Detect which cell encompasses the target text, then output its [X, Y] center coordinate. 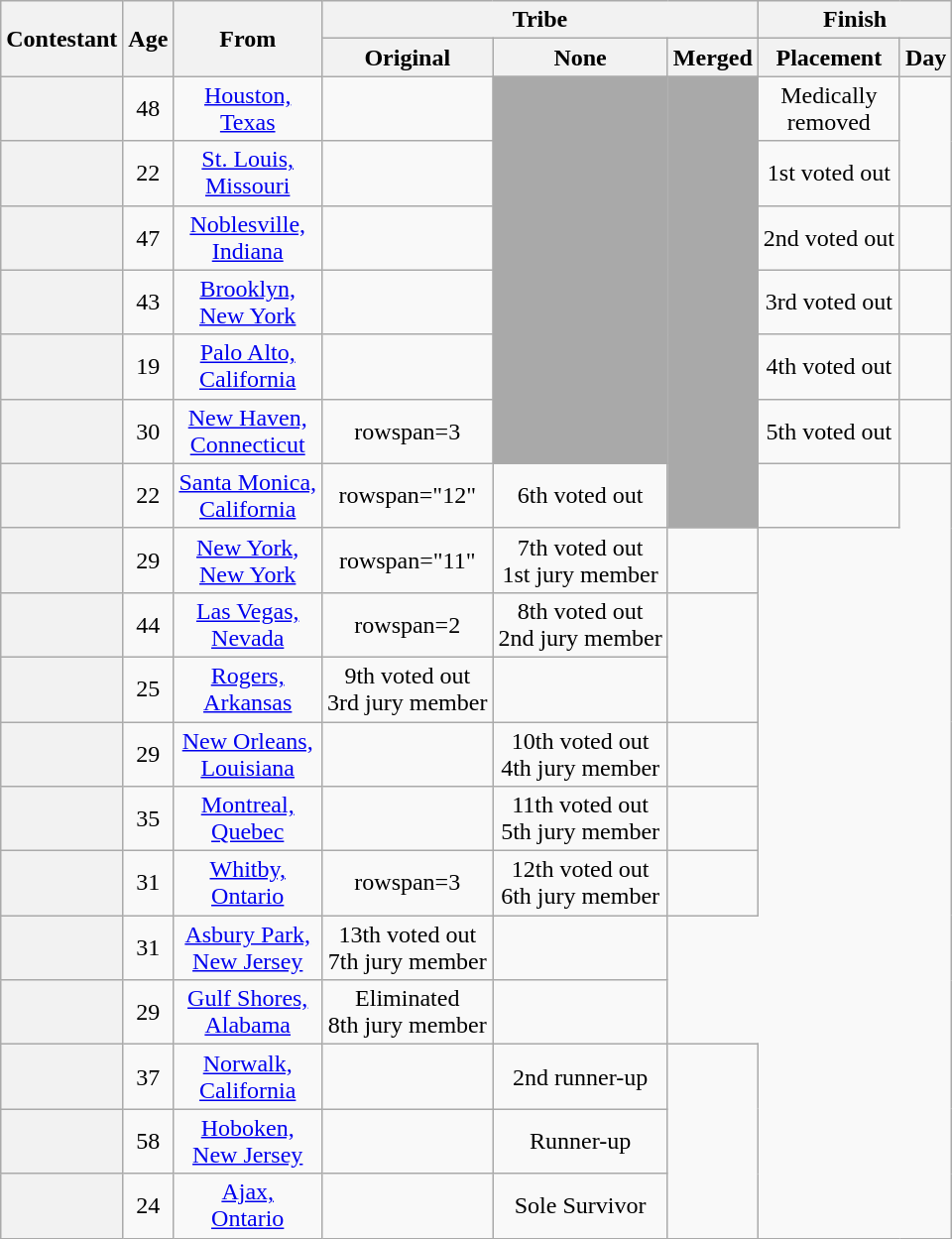
St. Louis,Missouri [248, 173]
New Orleans,Louisiana [248, 754]
Ajax,Ontario [248, 1206]
Whitby,Ontario [248, 883]
3rd voted out [829, 302]
From [248, 39]
Placement [829, 58]
2nd voted out [829, 238]
Gulf Shores,Alabama [248, 1012]
19 [149, 367]
11th voted out5th jury member [580, 819]
10th voted out4th jury member [580, 754]
8th voted out2nd jury member [580, 625]
Rogers,Arkansas [248, 688]
Houston,Texas [248, 109]
37 [149, 1077]
30 [149, 431]
Norwalk,California [248, 1077]
44 [149, 625]
13th voted out7th jury member [408, 948]
12th voted out6th jury member [580, 883]
Asbury Park,New Jersey [248, 948]
Las Vegas,Nevada [248, 625]
2nd runner-up [580, 1077]
Day [925, 58]
4th voted out [829, 367]
None [580, 58]
5th voted out [829, 431]
rowspan="12" [408, 496]
Age [149, 39]
Brooklyn,New York [248, 302]
Runner-up [580, 1141]
Tribe [540, 20]
Medicallyremoved [829, 109]
Contestant [61, 39]
9th voted out3rd jury member [408, 688]
Eliminated8th jury member [408, 1012]
35 [149, 819]
58 [149, 1141]
Merged [712, 58]
1st voted out [829, 173]
Sole Survivor [580, 1206]
Original [408, 58]
24 [149, 1206]
New Haven,Connecticut [248, 431]
rowspan="11" [408, 559]
Noblesville,Indiana [248, 238]
Hoboken,New Jersey [248, 1141]
48 [149, 109]
25 [149, 688]
7th voted out1st jury member [580, 559]
Finish [855, 20]
rowspan=2 [408, 625]
Montreal,Quebec [248, 819]
Palo Alto,California [248, 367]
Santa Monica,California [248, 496]
43 [149, 302]
47 [149, 238]
New York,New York [248, 559]
6th voted out [580, 496]
